Scan for the cell matching the given text and deliver its (X, Y) coordinate at center. 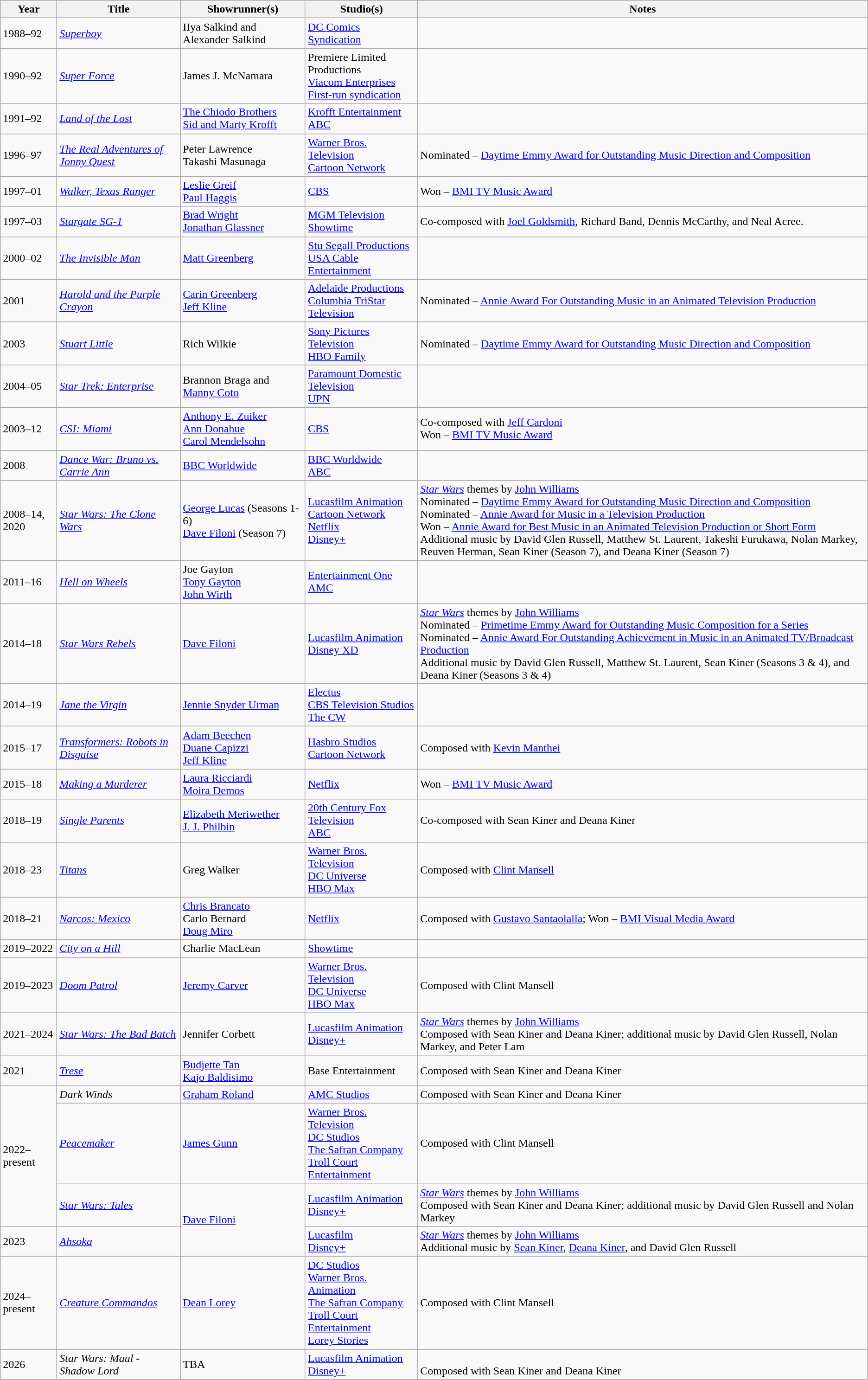
AMC Studios (361, 1094)
2008–14, 2020 (29, 520)
Composed with Kevin Manthei (643, 748)
1996–97 (29, 155)
James Gunn (243, 1143)
Warner Bros. TelevisionDC StudiosThe Safran CompanyTroll Court Entertainment (361, 1143)
2019–2022 (29, 949)
2000–02 (29, 258)
Base Entertainment (361, 1071)
Stuart Little (119, 343)
George Lucas (Seasons 1-6)Dave Filoni (Season 7) (243, 520)
Doom Patrol (119, 985)
2018–19 (29, 821)
Star Wars: Tales (119, 1205)
Joe GaytonTony GaytonJohn Wirth (243, 582)
Carin GreenbergJeff Kline (243, 301)
BBC Worldwide (243, 465)
Showrunner(s) (243, 9)
Anthony E. ZuikerAnn DonahueCarol Mendelsohn (243, 429)
James J. McNamara (243, 76)
Entertainment OneAMC (361, 582)
Harold and the Purple Crayon (119, 301)
Krofft EntertainmentABC (361, 119)
Co-composed with Jeff CardoniWon – BMI TV Music Award (643, 429)
2019–2023 (29, 985)
2018–21 (29, 918)
Dance War: Bruno vs. Carrie Ann (119, 465)
Nominated – Annie Award For Outstanding Music in an Animated Television Production (643, 301)
Dark Winds (119, 1094)
ElectusCBS Television StudiosThe CW (361, 705)
Hasbro StudiosCartoon Network (361, 748)
Title (119, 9)
Walker, Texas Ranger (119, 191)
Land of the Lost (119, 119)
Charlie MacLean (243, 949)
City on a Hill (119, 949)
2011–16 (29, 582)
BBC WorldwideABC (361, 465)
Chris BrancatoCarlo BernardDoug Miro (243, 918)
Rich Wilkie (243, 343)
Creature Commandos (119, 1303)
Matt Greenberg (243, 258)
1997–01 (29, 191)
Stargate SG-1 (119, 222)
Laura RicciardiMoira Demos (243, 784)
Trese (119, 1071)
Super Force (119, 76)
2022–present (29, 1156)
2014–19 (29, 705)
Lucasfilm AnimationDisney XD (361, 644)
1997–03 (29, 222)
Transformers: Robots in Disguise (119, 748)
Star Wars themes by John WilliamsAdditional music by Sean Kiner, Deana Kiner, and David Glen Russell (643, 1241)
2008 (29, 465)
2024–present (29, 1303)
Premiere Limited ProductionsViacom EnterprisesFirst-run syndication (361, 76)
Star Wars: Maul - Shadow Lord (119, 1365)
Star Trek: Enterprise (119, 386)
Adelaide ProductionsColumbia TriStar Television (361, 301)
Titans (119, 869)
CSI: Miami (119, 429)
Jeremy Carver (243, 985)
Dean Lorey (243, 1303)
DC StudiosWarner Bros. AnimationThe Safran CompanyTroll Court EntertainmentLorey Stories (361, 1303)
Greg Walker (243, 869)
2014–18 (29, 644)
1990–92 (29, 76)
DC ComicsSyndication (361, 33)
Star Wars themes by John WilliamsComposed with Sean Kiner and Deana Kiner; additional music by David Glen Russell and Nolan Markey (643, 1205)
Sony Pictures TelevisionHBO Family (361, 343)
Hell on Wheels (119, 582)
Leslie GreifPaul Haggis (243, 191)
Composed with Gustavo Santaolalla; Won – BMI Visual Media Award (643, 918)
1991–92 (29, 119)
Year (29, 9)
2015–18 (29, 784)
Showtime (361, 949)
2021–2024 (29, 1034)
Star Wars themes by John WilliamsComposed with Sean Kiner and Deana Kiner; additional music by David Glen Russell, Nolan Markey, and Peter Lam (643, 1034)
Narcos: Mexico (119, 918)
Jane the Virgin (119, 705)
Peter LawrenceTakashi Masunaga (243, 155)
LucasfilmDisney+ (361, 1241)
2026 (29, 1365)
Single Parents (119, 821)
Graham Roland (243, 1094)
2018–23 (29, 869)
2023 (29, 1241)
Jennifer Corbett (243, 1034)
Superboy (119, 33)
2015–17 (29, 748)
Brannon Braga and Manny Coto (243, 386)
2003 (29, 343)
20th Century Fox TelevisionABC (361, 821)
Co-composed with Joel Goldsmith, Richard Band, Dennis McCarthy, and Neal Acree. (643, 222)
2004–05 (29, 386)
Lucasfilm AnimationCartoon NetworkNetflixDisney+ (361, 520)
TBA (243, 1365)
Paramount Domestic TelevisionUPN (361, 386)
1988–92 (29, 33)
Ahsoka (119, 1241)
Jennie Snyder Urman (243, 705)
The Invisible Man (119, 258)
Adam BeechenDuane CapizziJeff Kline (243, 748)
2003–12 (29, 429)
Star Wars Rebels (119, 644)
2001 (29, 301)
Warner Bros. TelevisionCartoon Network (361, 155)
Peacemaker (119, 1143)
2021 (29, 1071)
The Chiodo BrothersSid and Marty Krofft (243, 119)
Making a Murderer (119, 784)
Budjette TanKajo Baldisimo (243, 1071)
Studio(s) (361, 9)
Notes (643, 9)
Stu Segall ProductionsUSA Cable Entertainment (361, 258)
Brad WrightJonathan Glassner (243, 222)
Star Wars: The Clone Wars (119, 520)
Star Wars: The Bad Batch (119, 1034)
The Real Adventures of Jonny Quest (119, 155)
Elizabeth MeriwetherJ. J. Philbin (243, 821)
MGM TelevisionShowtime (361, 222)
Co-composed with Sean Kiner and Deana Kiner (643, 821)
IIya Salkind and Alexander Salkind (243, 33)
